Scan for the cell matching the given text and deliver its [x, y] coordinate at center. 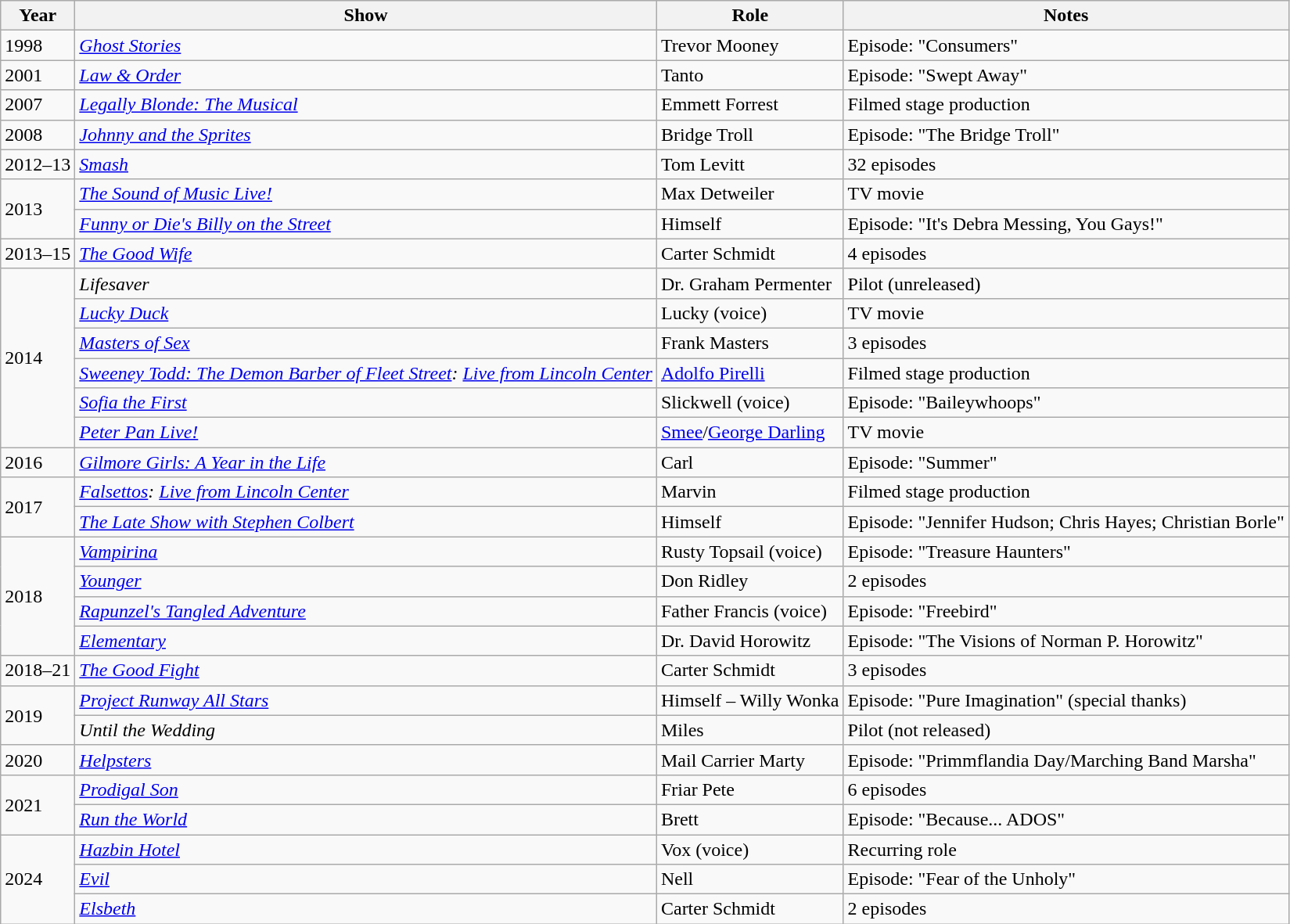
The Good Fight [366, 671]
Vox (voice) [749, 849]
6 episodes [1065, 789]
Pilot (unreleased) [1065, 283]
Falsettos: Live from Lincoln Center [366, 492]
2013 [38, 209]
Evil [366, 879]
Friar Pete [749, 789]
Emmett Forrest [749, 105]
Episode: "Because... ADOS" [1065, 819]
Himself – Willy Wonka [749, 700]
Year [38, 16]
Episode: "Primmflandia Day/Marching Band Marsha" [1065, 760]
Masters of Sex [366, 343]
Smash [366, 164]
Recurring role [1065, 849]
Carl [749, 462]
Project Runway All Stars [366, 700]
Ghost Stories [366, 45]
Episode: "The Bridge Troll" [1065, 135]
Sofia the First [366, 403]
Role [749, 16]
Pilot (not released) [1065, 730]
Dr. David Horowitz [749, 641]
Mail Carrier Marty [749, 760]
2007 [38, 105]
2021 [38, 804]
Episode: "Jennifer Hudson; Chris Hayes; Christian Borle" [1065, 522]
2020 [38, 760]
2013–15 [38, 253]
Episode: "Swept Away" [1065, 75]
Episode: "Consumers" [1065, 45]
Lucky Duck [366, 313]
1998 [38, 45]
Funny or Die's Billy on the Street [366, 224]
Episode: "Summer" [1065, 462]
Brett [749, 819]
Helpsters [366, 760]
Younger [366, 581]
Johnny and the Sprites [366, 135]
32 episodes [1065, 164]
2001 [38, 75]
Marvin [749, 492]
2014 [38, 358]
Max Detweiler [749, 194]
The Late Show with Stephen Colbert [366, 522]
Prodigal Son [366, 789]
Notes [1065, 16]
Episode: "Freebird" [1065, 611]
Rapunzel's Tangled Adventure [366, 611]
Tanto [749, 75]
The Sound of Music Live! [366, 194]
2008 [38, 135]
2018 [38, 596]
Dr. Graham Permenter [749, 283]
Sweeney Todd: The Demon Barber of Fleet Street: Live from Lincoln Center [366, 373]
2019 [38, 715]
Episode: "Treasure Haunters" [1065, 552]
Don Ridley [749, 581]
Episode: "Baileywhoops" [1065, 403]
Show [366, 16]
Lucky (voice) [749, 313]
Slickwell (voice) [749, 403]
Episode: "It's Debra Messing, You Gays!" [1065, 224]
Peter Pan Live! [366, 433]
Frank Masters [749, 343]
Run the World [366, 819]
Law & Order [366, 75]
The Good Wife [366, 253]
Episode: "Fear of the Unholy" [1065, 879]
Gilmore Girls: A Year in the Life [366, 462]
Until the Wedding [366, 730]
2016 [38, 462]
Legally Blonde: The Musical [366, 105]
Bridge Troll [749, 135]
Hazbin Hotel [366, 849]
4 episodes [1065, 253]
Rusty Topsail (voice) [749, 552]
Episode: "The Visions of Norman P. Horowitz" [1065, 641]
2017 [38, 507]
2024 [38, 879]
2018–21 [38, 671]
Elementary [366, 641]
Tom Levitt [749, 164]
Vampirina [366, 552]
Nell [749, 879]
Adolfo Pirelli [749, 373]
Miles [749, 730]
2012–13 [38, 164]
Elsbeth [366, 909]
Smee/George Darling [749, 433]
Lifesaver [366, 283]
Father Francis (voice) [749, 611]
Trevor Mooney [749, 45]
Episode: "Pure Imagination" (special thanks) [1065, 700]
